Scan for the cell matching the given text and deliver its (X, Y) coordinate at center. 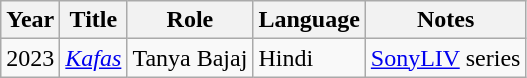
SonyLIV series (446, 58)
Year (30, 20)
Title (94, 20)
Language (309, 20)
Tanya Bajaj (190, 58)
Notes (446, 20)
2023 (30, 58)
Hindi (309, 58)
Role (190, 20)
Kafas (94, 58)
